Capture the cell that displays the provided text and extract its (X, Y) central coordinate. 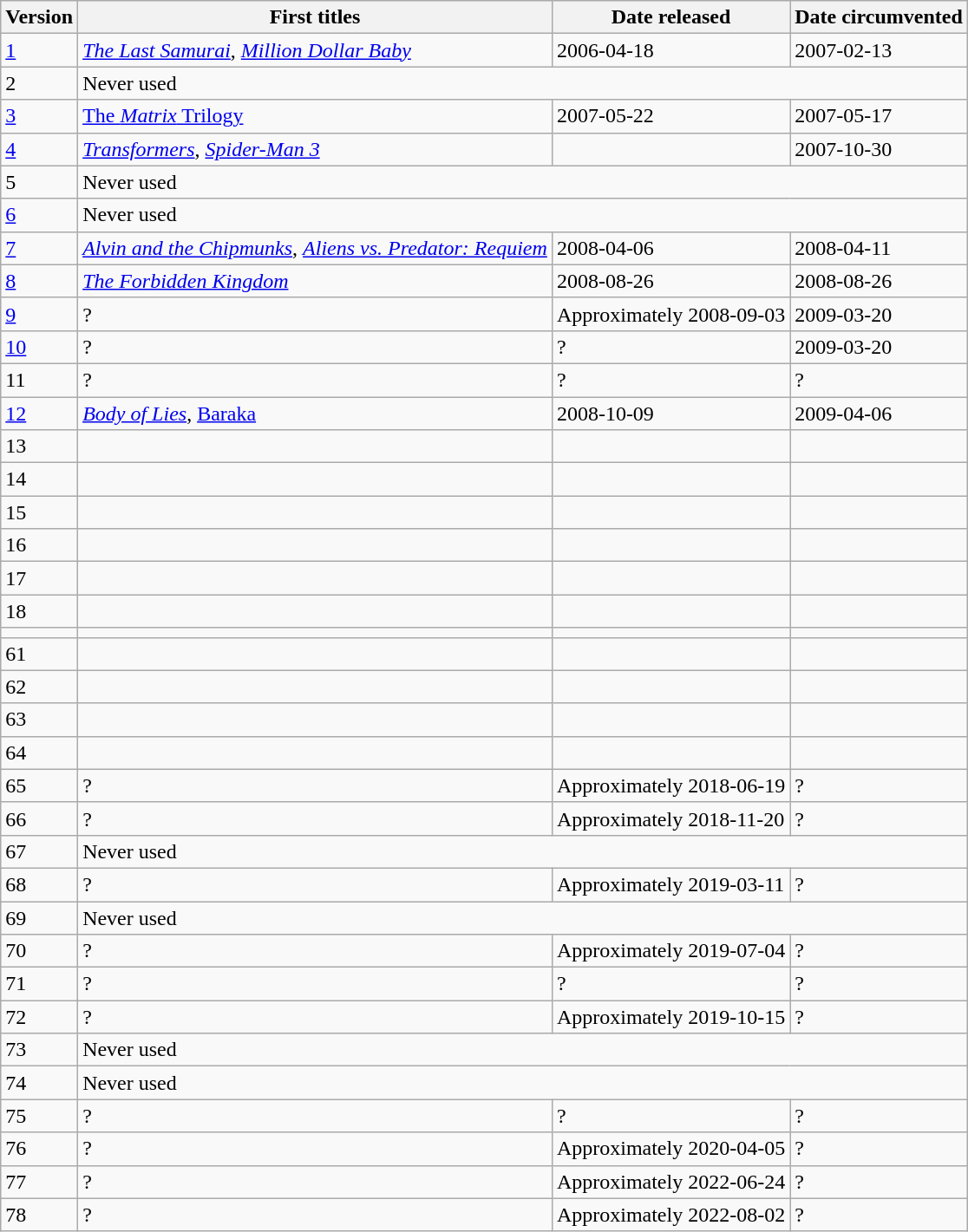
62 (40, 687)
2008-04-11 (880, 248)
75 (40, 1116)
2 (40, 83)
71 (40, 984)
2009-04-06 (880, 414)
2008-04-06 (670, 248)
65 (40, 785)
11 (40, 380)
8 (40, 281)
67 (40, 851)
66 (40, 818)
70 (40, 951)
14 (40, 479)
Approximately 2019-03-11 (670, 884)
Transformers, Spider-Man 3 (316, 149)
76 (40, 1149)
The Last Samurai, Million Dollar Baby (316, 50)
6 (40, 215)
13 (40, 447)
Approximately 2022-08-02 (670, 1215)
2007-05-17 (880, 116)
The Matrix Trilogy (316, 116)
Alvin and the Chipmunks, Aliens vs. Predator: Requiem (316, 248)
Approximately 2020-04-05 (670, 1149)
74 (40, 1083)
5 (40, 182)
7 (40, 248)
2007-05-22 (670, 116)
18 (40, 611)
63 (40, 720)
61 (40, 654)
77 (40, 1182)
The Forbidden Kingdom (316, 281)
Approximately 2018-11-20 (670, 818)
Version (40, 17)
15 (40, 512)
2007-02-13 (880, 50)
1 (40, 50)
Approximately 2019-10-15 (670, 1017)
Approximately 2019-07-04 (670, 951)
73 (40, 1050)
9 (40, 314)
17 (40, 578)
68 (40, 884)
69 (40, 918)
2007-10-30 (880, 149)
16 (40, 545)
Date circumvented (880, 17)
First titles (316, 17)
Approximately 2022-06-24 (670, 1182)
Approximately 2018-06-19 (670, 785)
72 (40, 1017)
78 (40, 1215)
12 (40, 414)
4 (40, 149)
2008-10-09 (670, 414)
Date released (670, 17)
10 (40, 347)
3 (40, 116)
2006-04-18 (670, 50)
64 (40, 753)
Approximately 2008-09-03 (670, 314)
Body of Lies, Baraka (316, 414)
